For the text-containing cell, return its midpoint in [X, Y] coordinate format. 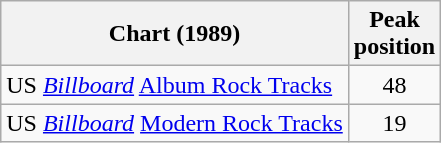
US Billboard Modern Rock Tracks [175, 123]
US Billboard Album Rock Tracks [175, 85]
48 [394, 85]
Peakposition [394, 34]
19 [394, 123]
Chart (1989) [175, 34]
